Determine the [x, y] coordinate at the center of the cell enclosing the given text.  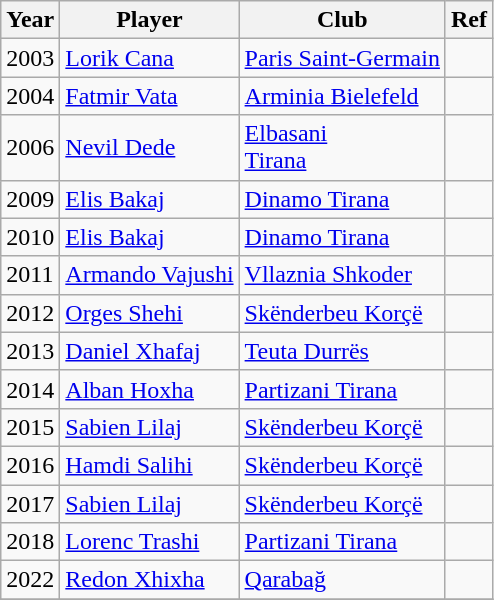
Vllaznia Shkoder [342, 275]
Arminia Bielefeld [342, 96]
2012 [30, 313]
Lorenc Trashi [150, 542]
2018 [30, 542]
Fatmir Vata [150, 96]
Qarabağ [342, 580]
Elbasani Tirana [342, 148]
Player [150, 20]
Hamdi Salihi [150, 465]
Lorik Cana [150, 58]
2010 [30, 237]
Nevil Dede [150, 148]
Redon Xhixha [150, 580]
2016 [30, 465]
2013 [30, 351]
Teuta Durrës [342, 351]
2009 [30, 199]
Club [342, 20]
2017 [30, 503]
Alban Hoxha [150, 389]
2004 [30, 96]
2022 [30, 580]
Ref [468, 20]
2011 [30, 275]
2006 [30, 148]
Paris Saint-Germain [342, 58]
Daniel Xhafaj [150, 351]
Armando Vajushi [150, 275]
Year [30, 20]
2014 [30, 389]
Orges Shehi [150, 313]
2015 [30, 427]
2003 [30, 58]
